Locate the cell with the specified text and output its (x, y) center coordinate. 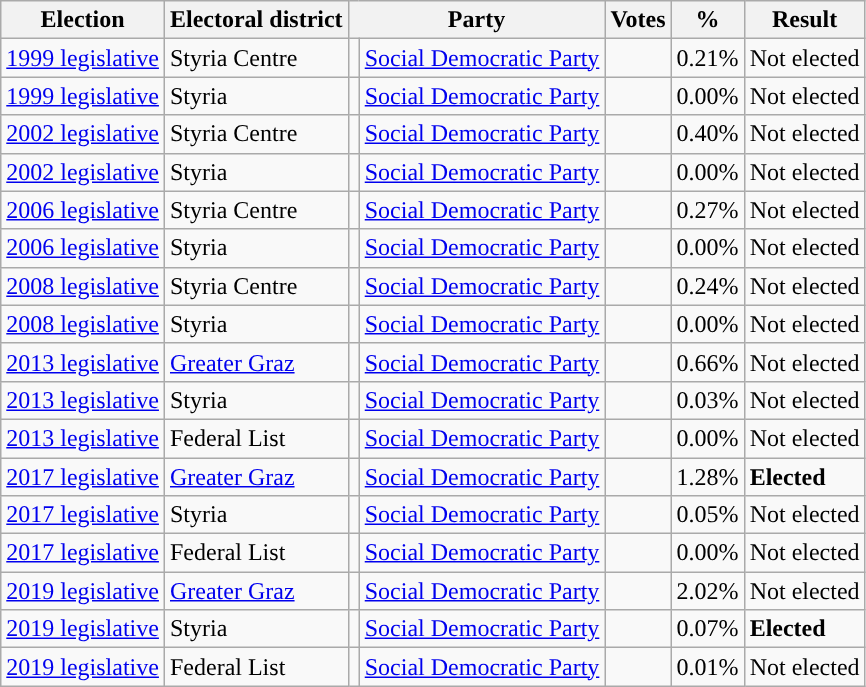
0.40% (708, 134)
0.66% (708, 362)
0.27% (708, 210)
Party (476, 20)
Electoral district (256, 20)
Votes (638, 20)
0.01% (708, 667)
Election (83, 20)
2.02% (708, 591)
Result (804, 20)
0.24% (708, 286)
1.28% (708, 477)
% (708, 20)
0.05% (708, 515)
0.07% (708, 629)
0.03% (708, 400)
0.21% (708, 58)
